Search for the cell housing the specified text and yield its (x, y) center coordinate. 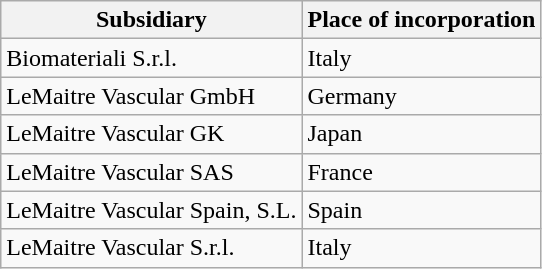
France (422, 172)
LeMaitre Vascular GmbH (152, 96)
Biomateriali S.r.l. (152, 58)
LeMaitre Vascular Spain, S.L. (152, 210)
LeMaitre Vascular S.r.l. (152, 248)
Place of incorporation (422, 20)
Spain (422, 210)
LeMaitre Vascular GK (152, 134)
Subsidiary (152, 20)
Germany (422, 96)
LeMaitre Vascular SAS (152, 172)
Japan (422, 134)
